Capture the cell that displays the provided text and extract its [x, y] central coordinate. 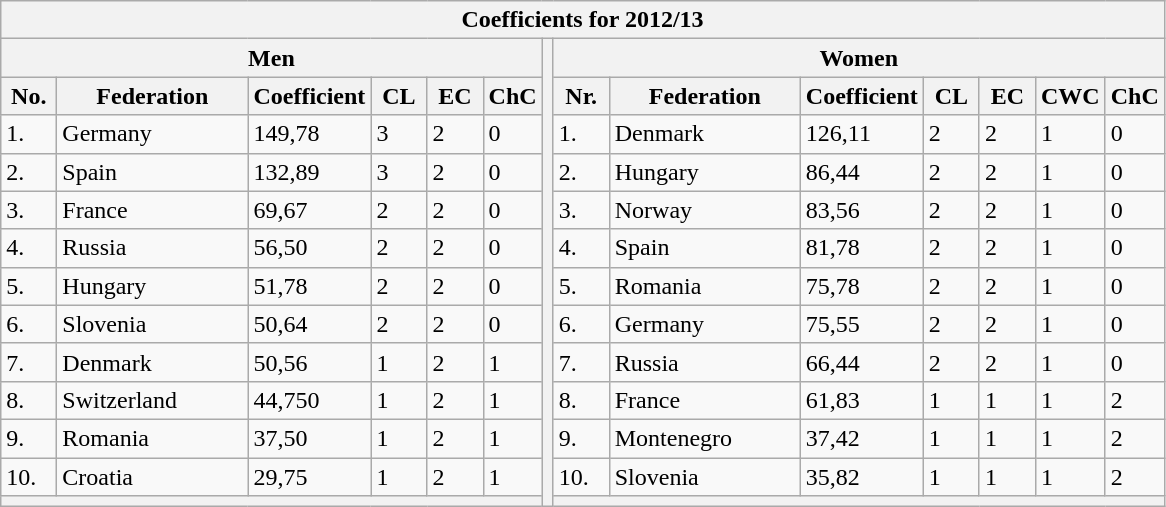
126,11 [862, 134]
35,82 [862, 477]
Switzerland [152, 400]
No. [29, 96]
66,44 [862, 362]
51,78 [310, 286]
69,67 [310, 210]
56,50 [310, 248]
50,56 [310, 362]
37,42 [862, 438]
CWC [1070, 96]
75,55 [862, 324]
Nr. [581, 96]
Norway [704, 210]
149,78 [310, 134]
Croatia [152, 477]
83,56 [862, 210]
86,44 [862, 172]
Men [272, 58]
75,78 [862, 286]
44,750 [310, 400]
81,78 [862, 248]
37,50 [310, 438]
Women [858, 58]
61,83 [862, 400]
Montenegro [704, 438]
29,75 [310, 477]
Coefficients for 2012/13 [583, 20]
50,64 [310, 324]
132,89 [310, 172]
